Identify which cell holds the provided text, then report its [X, Y] central coordinate. 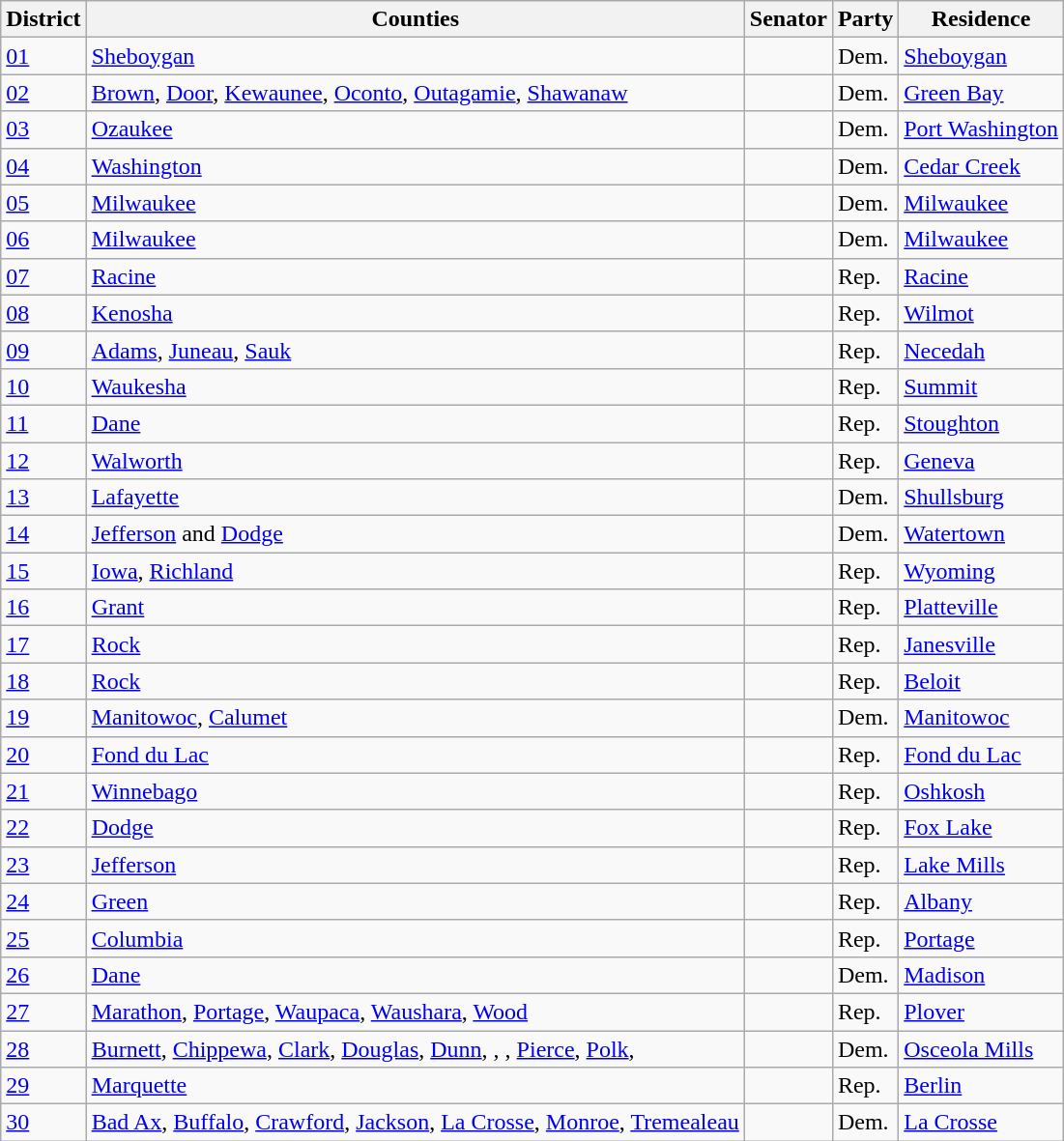
Summit [982, 386]
Party [865, 19]
12 [43, 461]
Necedah [982, 350]
Washington [416, 166]
18 [43, 681]
Walworth [416, 461]
29 [43, 1086]
24 [43, 901]
District [43, 19]
Columbia [416, 938]
Wilmot [982, 313]
Burnett, Chippewa, Clark, Douglas, Dunn, , , Pierce, Polk, [416, 1048]
Cedar Creek [982, 166]
Iowa, Richland [416, 571]
Counties [416, 19]
Janesville [982, 644]
Marathon, Portage, Waupaca, Waushara, Wood [416, 1012]
09 [43, 350]
Berlin [982, 1086]
Lafayette [416, 498]
Winnebago [416, 791]
Grant [416, 608]
16 [43, 608]
Manitowoc [982, 718]
Osceola Mills [982, 1048]
Bad Ax, Buffalo, Crawford, Jackson, La Crosse, Monroe, Tremealeau [416, 1123]
Geneva [982, 461]
Residence [982, 19]
Fox Lake [982, 828]
Green Bay [982, 93]
07 [43, 276]
19 [43, 718]
17 [43, 644]
Brown, Door, Kewaunee, Oconto, Outagamie, Shawanaw [416, 93]
Portage [982, 938]
Madison [982, 975]
14 [43, 534]
Lake Mills [982, 865]
Adams, Juneau, Sauk [416, 350]
Oshkosh [982, 791]
Beloit [982, 681]
Jefferson and Dodge [416, 534]
13 [43, 498]
28 [43, 1048]
08 [43, 313]
10 [43, 386]
Manitowoc, Calumet [416, 718]
15 [43, 571]
Kenosha [416, 313]
22 [43, 828]
Jefferson [416, 865]
30 [43, 1123]
Senator [789, 19]
03 [43, 129]
21 [43, 791]
Platteville [982, 608]
05 [43, 203]
Shullsburg [982, 498]
Ozaukee [416, 129]
Waukesha [416, 386]
20 [43, 755]
02 [43, 93]
23 [43, 865]
04 [43, 166]
25 [43, 938]
11 [43, 423]
Marquette [416, 1086]
Wyoming [982, 571]
06 [43, 240]
27 [43, 1012]
Watertown [982, 534]
Plover [982, 1012]
26 [43, 975]
Albany [982, 901]
Green [416, 901]
01 [43, 56]
Stoughton [982, 423]
La Crosse [982, 1123]
Port Washington [982, 129]
Dodge [416, 828]
